Detect which cell encompasses the target text, then output its (X, Y) center coordinate. 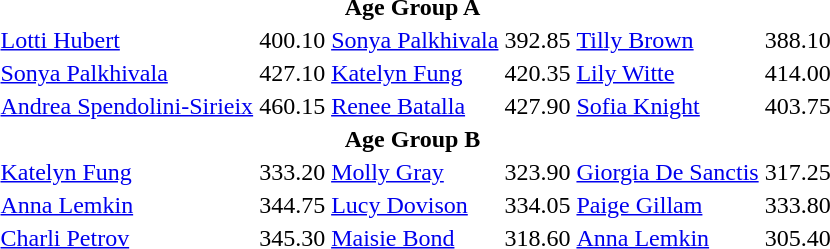
Renee Batalla (415, 106)
334.05 (538, 205)
344.75 (292, 205)
Sonya Palkhivala (415, 40)
Tilly Brown (668, 40)
427.90 (538, 106)
Katelyn Fung (415, 73)
323.90 (538, 172)
400.10 (292, 40)
Molly Gray (415, 172)
Lily Witte (668, 73)
460.15 (292, 106)
Lucy Dovison (415, 205)
420.35 (538, 73)
Sofia Knight (668, 106)
Paige Gillam (668, 205)
333.20 (292, 172)
392.85 (538, 40)
Giorgia De Sanctis (668, 172)
427.10 (292, 73)
